Detect which cell encompasses the target text, then output its (X, Y) center coordinate. 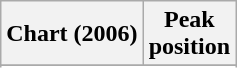
Peakposition (189, 34)
Chart (2006) (72, 34)
